Return [x, y] of the center of cell containing provided text 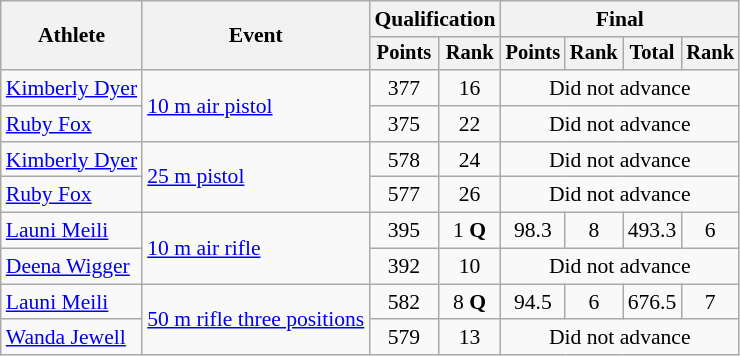
Athlete [72, 36]
Qualification [434, 19]
Total [652, 54]
25 m pistol [256, 178]
Wanda Jewell [72, 338]
577 [404, 195]
582 [404, 302]
8 Q [470, 302]
578 [404, 160]
94.5 [533, 302]
377 [404, 88]
10 m air rifle [256, 248]
24 [470, 160]
579 [404, 338]
1 Q [470, 231]
7 [710, 302]
13 [470, 338]
98.3 [533, 231]
Final [620, 19]
493.3 [652, 231]
676.5 [652, 302]
Event [256, 36]
Deena Wigger [72, 267]
50 m rifle three positions [256, 320]
375 [404, 124]
16 [470, 88]
26 [470, 195]
395 [404, 231]
8 [594, 231]
392 [404, 267]
10 m air pistol [256, 106]
10 [470, 267]
22 [470, 124]
